Determine the [X, Y] coordinate at the center of the cell enclosing the given text.  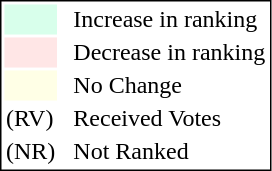
Received Votes [170, 119]
(RV) [30, 119]
Increase in ranking [170, 19]
Decrease in ranking [170, 53]
(NR) [30, 151]
No Change [170, 85]
Not Ranked [170, 151]
